Identify which cell holds the provided text, then report its [X, Y] central coordinate. 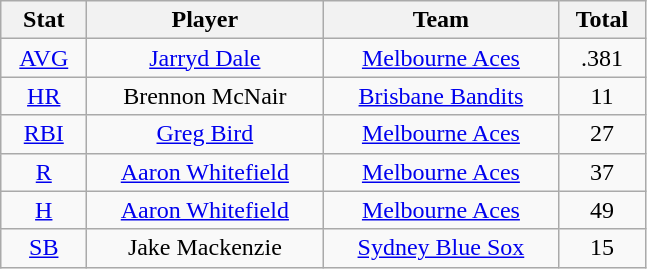
Player [205, 20]
Brisbane Bandits [441, 96]
Brennon McNair [205, 96]
Jake Mackenzie [205, 248]
Team [441, 20]
Jarryd Dale [205, 58]
Total [602, 20]
Greg Bird [205, 134]
49 [602, 210]
R [44, 172]
AVG [44, 58]
27 [602, 134]
15 [602, 248]
HR [44, 96]
37 [602, 172]
Stat [44, 20]
11 [602, 96]
RBI [44, 134]
.381 [602, 58]
H [44, 210]
SB [44, 248]
Sydney Blue Sox [441, 248]
